Search for the cell housing the specified text and yield its (x, y) center coordinate. 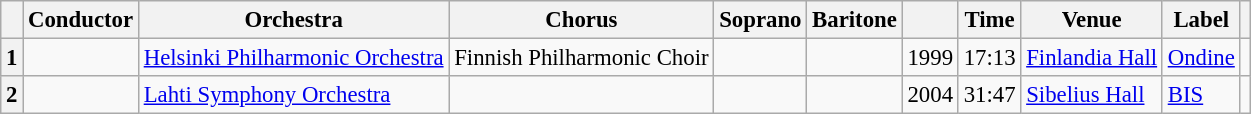
Label (1201, 20)
2 (12, 95)
Helsinki Philharmonic Orchestra (293, 58)
BIS (1201, 95)
17:13 (990, 58)
1 (12, 58)
Venue (1092, 20)
Ondine (1201, 58)
Sibelius Hall (1092, 95)
Chorus (582, 20)
Conductor (81, 20)
31:47 (990, 95)
Baritone (854, 20)
1999 (930, 58)
Finnish Philharmonic Choir (582, 58)
Soprano (760, 20)
Lahti Symphony Orchestra (293, 95)
Time (990, 20)
Finlandia Hall (1092, 58)
2004 (930, 95)
Orchestra (293, 20)
